For the text-containing cell, return its midpoint in (x, y) coordinate format. 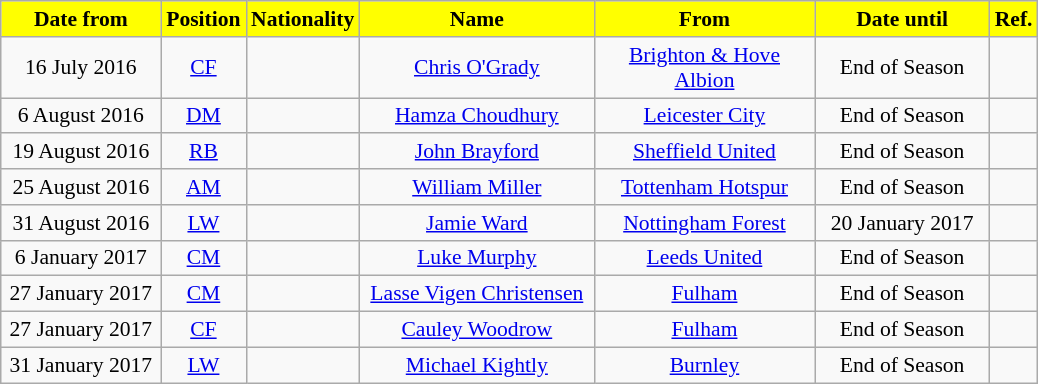
Tottenham Hotspur (704, 187)
Leicester City (704, 116)
Nationality (302, 19)
Leeds United (704, 258)
Nottingham Forest (704, 223)
31 January 2017 (81, 365)
Date until (902, 19)
6 January 2017 (81, 258)
25 August 2016 (81, 187)
16 July 2016 (81, 68)
Ref. (1014, 19)
William Miller (476, 187)
20 January 2017 (902, 223)
Position (204, 19)
Name (476, 19)
Hamza Choudhury (476, 116)
From (704, 19)
Date from (81, 19)
Luke Murphy (476, 258)
31 August 2016 (81, 223)
AM (204, 187)
Lasse Vigen Christensen (476, 294)
Sheffield United (704, 152)
Jamie Ward (476, 223)
RB (204, 152)
Chris O'Grady (476, 68)
Michael Kightly (476, 365)
Burnley (704, 365)
19 August 2016 (81, 152)
John Brayford (476, 152)
DM (204, 116)
Cauley Woodrow (476, 330)
6 August 2016 (81, 116)
Brighton & Hove Albion (704, 68)
